Scan for the cell matching the given text and deliver its [X, Y] coordinate at center. 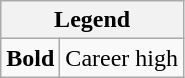
Legend [92, 20]
Bold [30, 58]
Career high [122, 58]
